Extract the (x, y) coordinate from the center of the cell holding the provided text.  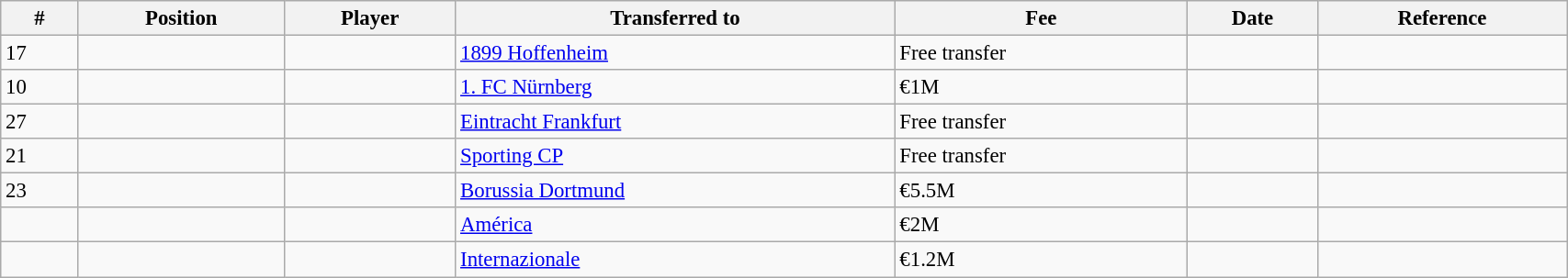
27 (39, 122)
Transferred to (675, 18)
Eintracht Frankfurt (675, 122)
€1.2M (1042, 260)
1. FC Nürnberg (675, 87)
Sporting CP (675, 156)
1899 Hoffenheim (675, 53)
Fee (1042, 18)
21 (39, 156)
23 (39, 191)
€1M (1042, 87)
Player (370, 18)
Internazionale (675, 260)
Position (182, 18)
América (675, 225)
€2M (1042, 225)
Reference (1442, 18)
Date (1253, 18)
# (39, 18)
€5.5M (1042, 191)
17 (39, 53)
Borussia Dortmund (675, 191)
10 (39, 87)
